Return (x, y) of the center of cell containing provided text 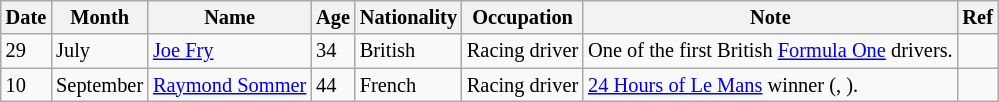
10 (26, 85)
Occupation (522, 17)
French (408, 85)
September (100, 85)
Joe Fry (230, 51)
One of the first British Formula One drivers. (770, 51)
Date (26, 17)
Name (230, 17)
Age (333, 17)
24 Hours of Le Mans winner (, ). (770, 85)
Nationality (408, 17)
Raymond Sommer (230, 85)
34 (333, 51)
Note (770, 17)
July (100, 51)
Month (100, 17)
29 (26, 51)
British (408, 51)
44 (333, 85)
Ref (978, 17)
